Identify which cell holds the provided text, then report its (x, y) central coordinate. 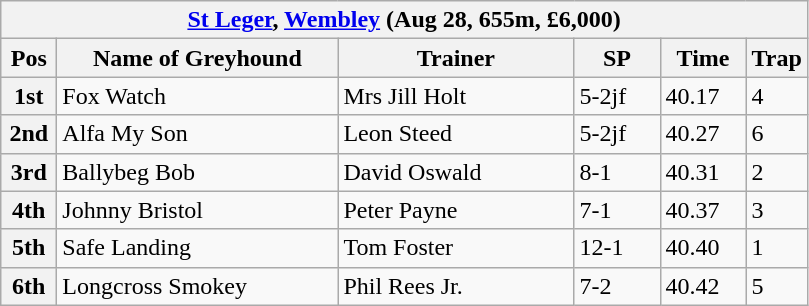
St Leger, Wembley (Aug 28, 655m, £6,000) (404, 20)
6 (776, 134)
40.17 (703, 96)
40.42 (703, 286)
Fox Watch (198, 96)
3rd (29, 172)
40.37 (703, 210)
8-1 (617, 172)
Leon Steed (456, 134)
Mrs Jill Holt (456, 96)
40.40 (703, 248)
2 (776, 172)
Name of Greyhound (198, 58)
SP (617, 58)
40.31 (703, 172)
1 (776, 248)
3 (776, 210)
Trainer (456, 58)
4 (776, 96)
Time (703, 58)
5th (29, 248)
Safe Landing (198, 248)
7-1 (617, 210)
Tom Foster (456, 248)
Phil Rees Jr. (456, 286)
David Oswald (456, 172)
Longcross Smokey (198, 286)
12-1 (617, 248)
4th (29, 210)
40.27 (703, 134)
Trap (776, 58)
Johnny Bristol (198, 210)
Peter Payne (456, 210)
Alfa My Son (198, 134)
Ballybeg Bob (198, 172)
6th (29, 286)
1st (29, 96)
5 (776, 286)
Pos (29, 58)
7-2 (617, 286)
2nd (29, 134)
